Detect which cell encompasses the target text, then output its (X, Y) center coordinate. 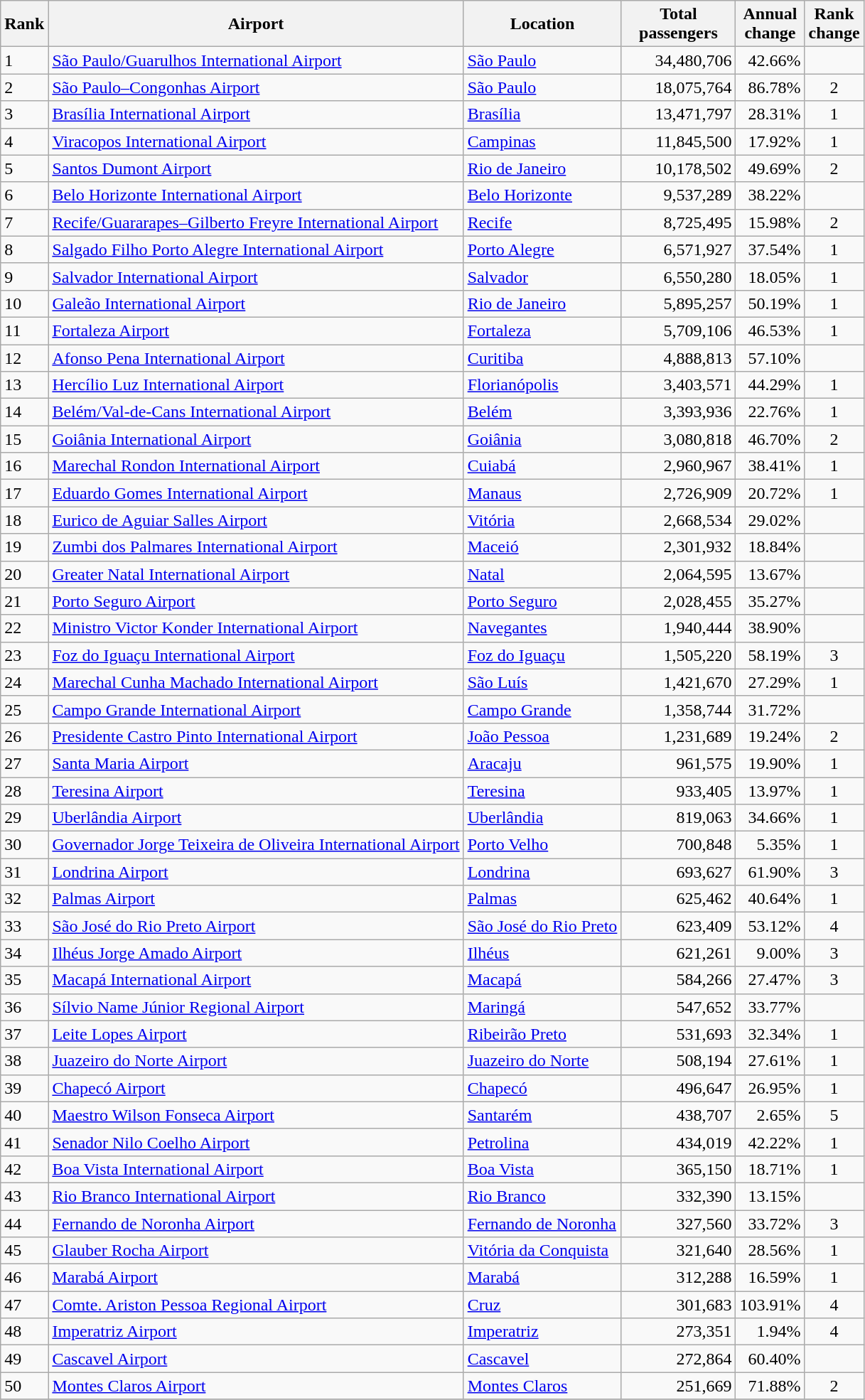
3,393,936 (678, 412)
584,266 (678, 980)
Juazeiro do Norte Airport (256, 1061)
Fernando de Noronha (542, 1223)
33 (24, 926)
60.40% (770, 1359)
8 (24, 249)
50 (24, 1386)
38.41% (770, 466)
Airport (256, 24)
Cascavel Airport (256, 1359)
1.94% (770, 1332)
11,845,500 (678, 141)
Foz do Iguaçu International Airport (256, 655)
621,261 (678, 953)
4,888,813 (678, 357)
Uberlândia (542, 818)
Palmas Airport (256, 899)
Cascavel (542, 1359)
2,028,455 (678, 601)
Cuiabá (542, 466)
16.59% (770, 1278)
19.24% (770, 736)
45 (24, 1251)
27.29% (770, 682)
Comte. Ariston Pessoa Regional Airport (256, 1305)
Imperatriz Airport (256, 1332)
1,358,744 (678, 709)
42.22% (770, 1142)
Maestro Wilson Fonseca Airport (256, 1115)
Belém (542, 412)
2,301,932 (678, 547)
5,895,257 (678, 303)
2,960,967 (678, 466)
Vitória (542, 520)
Afonso Pena International Airport (256, 357)
Montes Claros Airport (256, 1386)
30 (24, 845)
26.95% (770, 1088)
Porto Seguro Airport (256, 601)
22 (24, 628)
Viracopos International Airport (256, 141)
Annualchange (770, 24)
21 (24, 601)
Fortaleza Airport (256, 330)
Sílvio Name Júnior Regional Airport (256, 1007)
38 (24, 1061)
Imperatriz (542, 1332)
251,669 (678, 1386)
10 (24, 303)
1,940,444 (678, 628)
1,231,689 (678, 736)
5,709,106 (678, 330)
31.72% (770, 709)
Vitória da Conquista (542, 1251)
Recife/Guararapes–Gilberto Freyre International Airport (256, 222)
Galeão International Airport (256, 303)
2,064,595 (678, 574)
508,194 (678, 1061)
8,725,495 (678, 222)
53.12% (770, 926)
18,075,764 (678, 87)
24 (24, 682)
Montes Claros (542, 1386)
5.35% (770, 845)
Campinas (542, 141)
438,707 (678, 1115)
36 (24, 1007)
Uberlândia Airport (256, 818)
12 (24, 357)
46 (24, 1278)
49.69% (770, 168)
Belo Horizonte (542, 195)
496,647 (678, 1088)
9 (24, 276)
700,848 (678, 845)
19 (24, 547)
Florianópolis (542, 385)
9,537,289 (678, 195)
Ilhéus (542, 953)
312,288 (678, 1278)
301,683 (678, 1305)
Teresina (542, 791)
19.90% (770, 763)
Ribeirão Preto (542, 1034)
2,726,909 (678, 493)
10,178,502 (678, 168)
15 (24, 439)
273,351 (678, 1332)
321,640 (678, 1251)
Salvador (542, 276)
14 (24, 412)
Ministro Victor Konder International Airport (256, 628)
Brasília (542, 114)
Londrina (542, 872)
23 (24, 655)
13.67% (770, 574)
São José do Rio Preto Airport (256, 926)
47 (24, 1305)
Maceió (542, 547)
15.98% (770, 222)
Marabá (542, 1278)
40.64% (770, 899)
38.90% (770, 628)
Rank (24, 24)
Marechal Rondon International Airport (256, 466)
Rio Branco (542, 1196)
Marabá Airport (256, 1278)
31 (24, 872)
41 (24, 1142)
Campo Grande International Airport (256, 709)
44.29% (770, 385)
33.72% (770, 1223)
Location (542, 24)
32.34% (770, 1034)
37.54% (770, 249)
Cruz (542, 1305)
João Pessoa (542, 736)
Presidente Castro Pinto International Airport (256, 736)
18 (24, 520)
Eduardo Gomes International Airport (256, 493)
1,421,670 (678, 682)
34 (24, 953)
327,560 (678, 1223)
29 (24, 818)
18.71% (770, 1169)
35.27% (770, 601)
34,480,706 (678, 60)
961,575 (678, 763)
Campo Grande (542, 709)
Totalpassengers (678, 24)
27.61% (770, 1061)
365,150 (678, 1169)
819,063 (678, 818)
Chapecó (542, 1088)
São Paulo/Guarulhos International Airport (256, 60)
Santa Maria Airport (256, 763)
48 (24, 1332)
Palmas (542, 899)
Rio Branco International Airport (256, 1196)
Senador Nilo Coelho Airport (256, 1142)
Recife (542, 222)
272,864 (678, 1359)
17 (24, 493)
Natal (542, 574)
Marechal Cunha Machado International Airport (256, 682)
531,693 (678, 1034)
27 (24, 763)
Goiânia International Airport (256, 439)
434,019 (678, 1142)
Goiânia (542, 439)
Salvador International Airport (256, 276)
Navegantes (542, 628)
18.84% (770, 547)
25 (24, 709)
20 (24, 574)
71.88% (770, 1386)
Porto Velho (542, 845)
3,403,571 (678, 385)
Porto Alegre (542, 249)
Fernando de Noronha Airport (256, 1223)
39 (24, 1088)
Santarém (542, 1115)
1,505,220 (678, 655)
44 (24, 1223)
623,409 (678, 926)
Fortaleza (542, 330)
33.77% (770, 1007)
32 (24, 899)
693,627 (678, 872)
Foz do Iguaçu (542, 655)
Juazeiro do Norte (542, 1061)
Curitiba (542, 357)
49 (24, 1359)
34.66% (770, 818)
61.90% (770, 872)
547,652 (678, 1007)
46.70% (770, 439)
20.72% (770, 493)
18.05% (770, 276)
28 (24, 791)
2.65% (770, 1115)
57.10% (770, 357)
58.19% (770, 655)
42.66% (770, 60)
17.92% (770, 141)
625,462 (678, 899)
Chapecó Airport (256, 1088)
Belo Horizonte International Airport (256, 195)
38.22% (770, 195)
Governador Jorge Teixeira de Oliveira International Airport (256, 845)
Macapá (542, 980)
Eurico de Aguiar Salles Airport (256, 520)
6,550,280 (678, 276)
13 (24, 385)
6,571,927 (678, 249)
São Paulo–Congonhas Airport (256, 87)
Leite Lopes Airport (256, 1034)
Hercílio Luz International Airport (256, 385)
6 (24, 195)
13.15% (770, 1196)
28.31% (770, 114)
9.00% (770, 953)
7 (24, 222)
Glauber Rocha Airport (256, 1251)
Londrina Airport (256, 872)
Macapá International Airport (256, 980)
37 (24, 1034)
29.02% (770, 520)
Manaus (542, 493)
Santos Dumont Airport (256, 168)
933,405 (678, 791)
São José do Rio Preto (542, 926)
27.47% (770, 980)
Boa Vista International Airport (256, 1169)
16 (24, 466)
103.91% (770, 1305)
11 (24, 330)
Maringá (542, 1007)
50.19% (770, 303)
3,080,818 (678, 439)
Teresina Airport (256, 791)
35 (24, 980)
São Luís (542, 682)
43 (24, 1196)
13,471,797 (678, 114)
46.53% (770, 330)
Rankchange (834, 24)
40 (24, 1115)
42 (24, 1169)
Boa Vista (542, 1169)
28.56% (770, 1251)
332,390 (678, 1196)
86.78% (770, 87)
Brasília International Airport (256, 114)
26 (24, 736)
Petrolina (542, 1142)
Greater Natal International Airport (256, 574)
13.97% (770, 791)
Porto Seguro (542, 601)
Salgado Filho Porto Alegre International Airport (256, 249)
Ilhéus Jorge Amado Airport (256, 953)
Belém/Val-de-Cans International Airport (256, 412)
Aracaju (542, 763)
2,668,534 (678, 520)
22.76% (770, 412)
Zumbi dos Palmares International Airport (256, 547)
